Locate the cell with the specified text and output its [x, y] center coordinate. 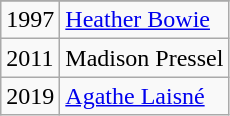
Madison Pressel [144, 58]
Agathe Laisné [144, 96]
2019 [30, 96]
2011 [30, 58]
Heather Bowie [144, 20]
1997 [30, 20]
